Capture the cell that displays the provided text and extract its (X, Y) central coordinate. 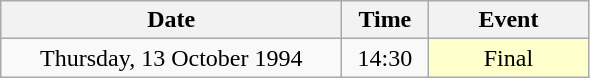
Time (385, 20)
14:30 (385, 58)
Thursday, 13 October 1994 (172, 58)
Final (508, 58)
Date (172, 20)
Event (508, 20)
